Identify which cell holds the provided text, then report its [X, Y] central coordinate. 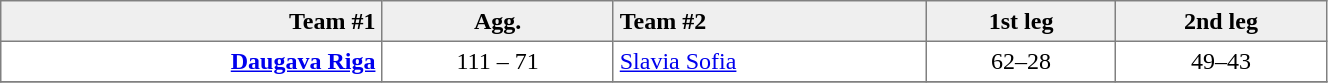
111 – 71 [498, 61]
2nd leg [1220, 21]
Team #1 [192, 21]
Agg. [498, 21]
49–43 [1220, 61]
Daugava Riga [192, 61]
Slavia Sofia [770, 61]
1st leg [1021, 21]
Team #2 [770, 21]
62–28 [1021, 61]
